Provide the [X, Y] coordinate of the cell's center where the given text is located.  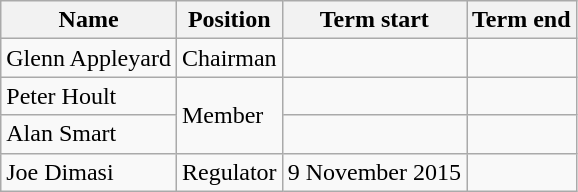
Alan Smart [89, 134]
Member [229, 115]
Chairman [229, 58]
Peter Hoult [89, 96]
Term start [374, 20]
Regulator [229, 172]
Name [89, 20]
Joe Dimasi [89, 172]
Glenn Appleyard [89, 58]
Position [229, 20]
Term end [521, 20]
9 November 2015 [374, 172]
